Determine the (x, y) coordinate at the center of the cell enclosing the given text.  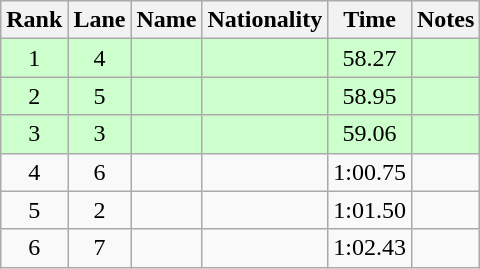
7 (100, 248)
Time (370, 20)
58.95 (370, 96)
1:00.75 (370, 172)
Nationality (265, 20)
Notes (445, 20)
Name (166, 20)
58.27 (370, 58)
1:01.50 (370, 210)
Lane (100, 20)
Rank (34, 20)
1 (34, 58)
59.06 (370, 134)
1:02.43 (370, 248)
